Identify which cell holds the provided text, then report its [x, y] central coordinate. 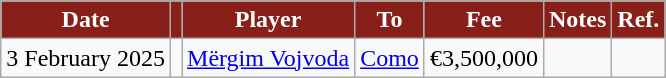
To [390, 20]
Ref. [638, 20]
Fee [484, 20]
3 February 2025 [86, 58]
Mërgim Vojvoda [268, 58]
Notes [577, 20]
Player [268, 20]
Como [390, 58]
Date [86, 20]
€3,500,000 [484, 58]
